For the text-containing cell, return its midpoint in [X, Y] coordinate format. 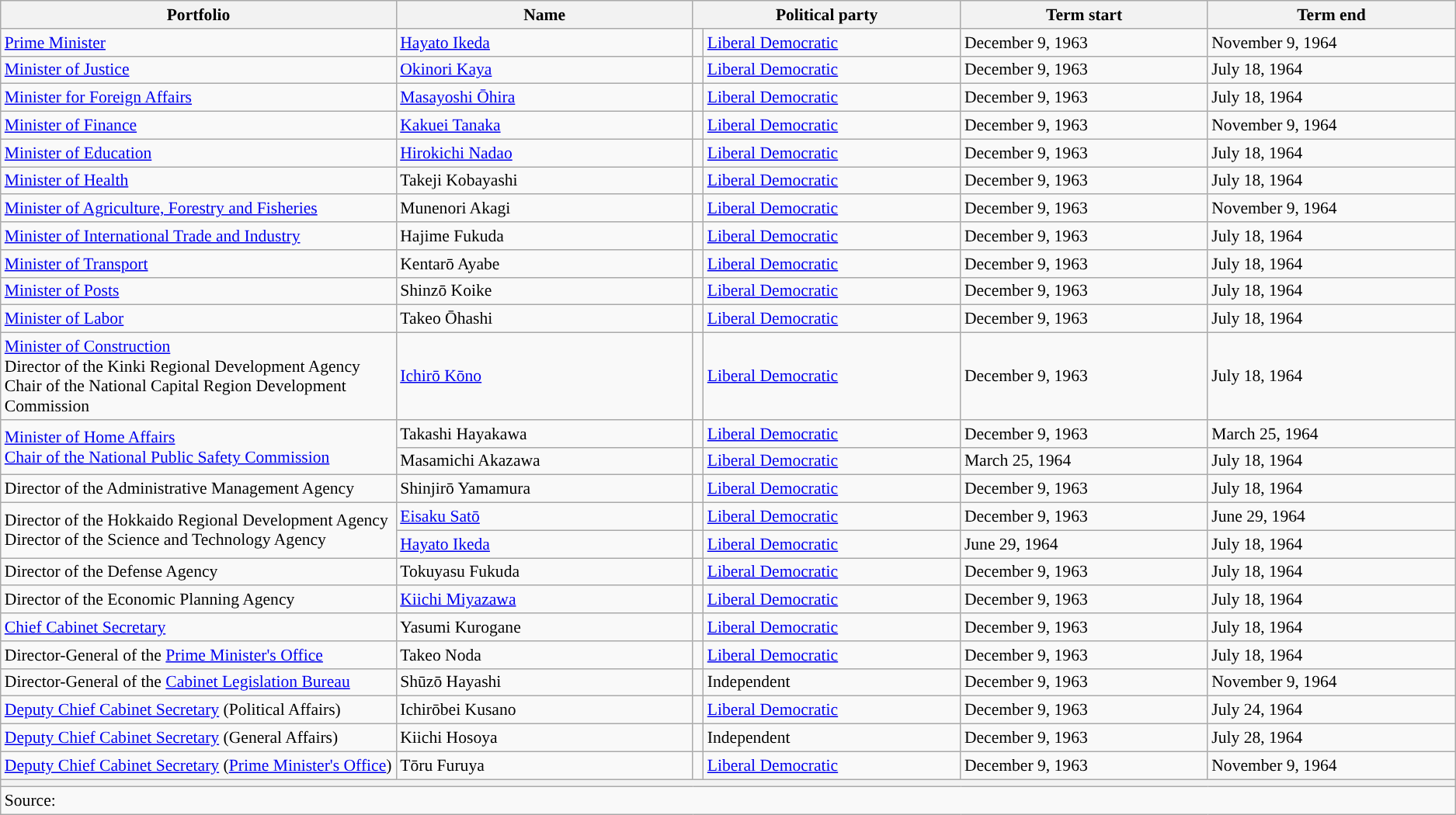
Kiichi Miyazawa [544, 600]
Director of the Defense Agency [199, 572]
Deputy Chief Cabinet Secretary (General Affairs) [199, 738]
Shūzō Hayashi [544, 682]
Takeo Noda [544, 655]
Minister of Health [199, 181]
Masayoshi Ōhira [544, 98]
Takeo Ōhashi [544, 319]
Director of the Hokkaido Regional Development AgencyDirector of the Science and Technology Agency [199, 531]
Name [544, 15]
Prime Minister [199, 43]
Minister of Posts [199, 291]
Minister of Home AffairsChair of the National Public Safety Commission [199, 447]
Director of the Economic Planning Agency [199, 600]
Portfolio [199, 15]
Political party [826, 15]
Takeji Kobayashi [544, 181]
Minister for Foreign Affairs [199, 98]
Okinori Kaya [544, 70]
Minister of ConstructionDirector of the Kinki Regional Development AgencyChair of the National Capital Region Development Commission [199, 376]
Yasumi Kurogane [544, 627]
Director-General of the Prime Minister's Office [199, 655]
Minister of Agriculture, Forestry and Fisheries [199, 209]
Director of the Administrative Management Agency [199, 489]
Shinzō Koike [544, 291]
Source: [728, 801]
Term end [1331, 15]
Shinjirō Yamamura [544, 489]
Deputy Chief Cabinet Secretary (Prime Minister's Office) [199, 765]
Hajime Fukuda [544, 236]
Minister of Transport [199, 264]
Kakuei Tanaka [544, 126]
Term start [1084, 15]
Director-General of the Cabinet Legislation Bureau [199, 682]
Tōru Furuya [544, 765]
Ichirō Kōno [544, 376]
Ichirōbei Kusano [544, 710]
July 28, 1964 [1331, 738]
Minister of Justice [199, 70]
Kiichi Hosoya [544, 738]
July 24, 1964 [1331, 710]
Eisaku Satō [544, 517]
Masamichi Akazawa [544, 461]
Hirokichi Nadao [544, 153]
Kentarō Ayabe [544, 264]
Minister of International Trade and Industry [199, 236]
Tokuyasu Fukuda [544, 572]
Takashi Hayakawa [544, 434]
Minister of Education [199, 153]
Chief Cabinet Secretary [199, 627]
Minister of Labor [199, 319]
Munenori Akagi [544, 209]
Deputy Chief Cabinet Secretary (Political Affairs) [199, 710]
Minister of Finance [199, 126]
